Scan for the cell matching the given text and deliver its (X, Y) coordinate at center. 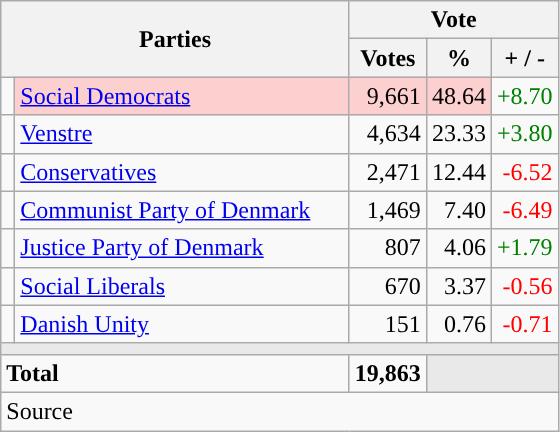
-6.52 (524, 172)
1,469 (388, 210)
9,661 (388, 96)
12.44 (458, 172)
670 (388, 286)
Justice Party of Denmark (182, 248)
Votes (388, 58)
Social Liberals (182, 286)
-0.56 (524, 286)
2,471 (388, 172)
Venstre (182, 134)
4,634 (388, 134)
0.76 (458, 324)
+ / - (524, 58)
Communist Party of Denmark (182, 210)
Source (280, 411)
23.33 (458, 134)
+3.80 (524, 134)
48.64 (458, 96)
151 (388, 324)
-0.71 (524, 324)
Conservatives (182, 172)
807 (388, 248)
% (458, 58)
Social Democrats (182, 96)
Parties (176, 39)
Total (176, 373)
+1.79 (524, 248)
Vote (454, 20)
19,863 (388, 373)
4.06 (458, 248)
-6.49 (524, 210)
7.40 (458, 210)
Danish Unity (182, 324)
3.37 (458, 286)
+8.70 (524, 96)
